Search for the cell housing the specified text and yield its (x, y) center coordinate. 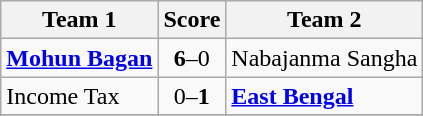
East Bengal (324, 96)
Team 1 (80, 20)
0–1 (192, 96)
Score (192, 20)
Mohun Bagan (80, 58)
6–0 (192, 58)
Team 2 (324, 20)
Nabajanma Sangha (324, 58)
Income Tax (80, 96)
